Provide the [X, Y] coordinate of the cell's center where the given text is located.  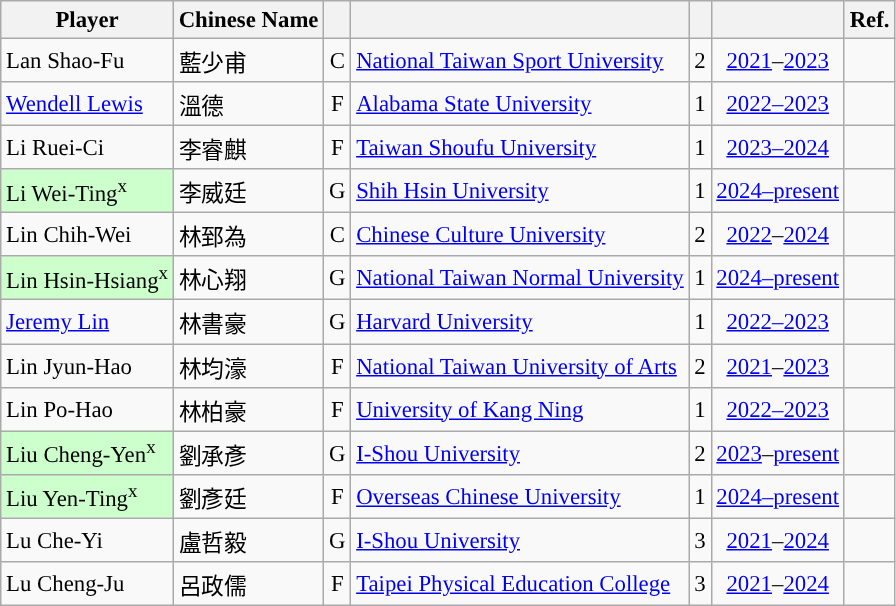
林心翔 [248, 278]
林柏豪 [248, 409]
Alabama State University [520, 104]
Lin Chih-Wei [88, 235]
Lan Shao-Fu [88, 61]
Taiwan Shoufu University [520, 148]
Harvard University [520, 322]
Taipei Physical Education College [520, 584]
Lu Cheng-Ju [88, 584]
University of Kang Ning [520, 409]
Jeremy Lin [88, 322]
Chinese Name [248, 20]
劉承彥 [248, 453]
Lin Hsin-Hsiangx [88, 278]
Lin Jyun-Hao [88, 366]
Wendell Lewis [88, 104]
李威廷 [248, 191]
藍少甫 [248, 61]
2022–2024 [778, 235]
Player [88, 20]
Li Wei-Tingx [88, 191]
Shih Hsin University [520, 191]
呂政儒 [248, 584]
林均濠 [248, 366]
劉彥廷 [248, 496]
National Taiwan Normal University [520, 278]
李睿麒 [248, 148]
Overseas Chinese University [520, 496]
Lin Po-Hao [88, 409]
Liu Yen-Tingx [88, 496]
Lu Che-Yi [88, 540]
Ref. [869, 20]
National Taiwan Sport University [520, 61]
Li Ruei-Ci [88, 148]
2023–2024 [778, 148]
盧哲毅 [248, 540]
溫德 [248, 104]
林書豪 [248, 322]
National Taiwan University of Arts [520, 366]
Chinese Culture University [520, 235]
林郅為 [248, 235]
2023–present [778, 453]
Liu Cheng-Yenx [88, 453]
